Output the (X, Y) coordinate of the center of the cell containing the given text.  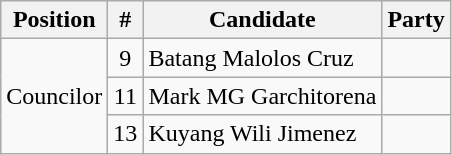
Councilor (54, 96)
11 (126, 96)
Party (416, 20)
Mark MG Garchitorena (262, 96)
Position (54, 20)
Kuyang Wili Jimenez (262, 134)
9 (126, 58)
# (126, 20)
13 (126, 134)
Candidate (262, 20)
Batang Malolos Cruz (262, 58)
